Provide the (x, y) coordinate of the cell's center where the given text is located.  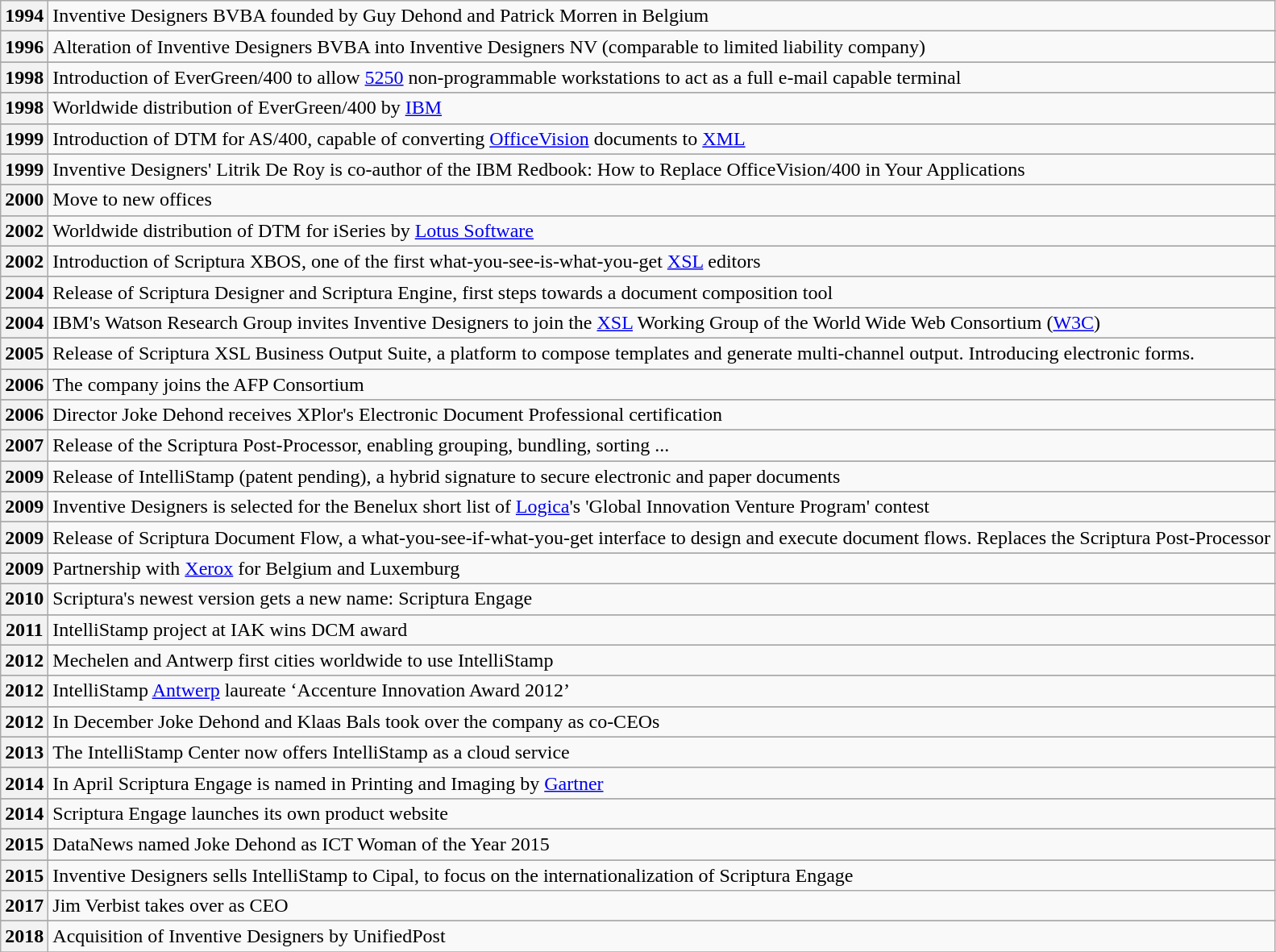
Inventive Designers is selected for the Benelux short list of Logica's 'Global Innovation Venture Program' contest (662, 507)
Release of the Scriptura Post-Processor, enabling grouping, bundling, sorting ... (662, 446)
Scriptura's newest version gets a new name: Scriptura Engage (662, 599)
The company joins the AFP Consortium (662, 385)
IBM's Watson Research Group invites Inventive Designers to join the XSL Working Group of the World Wide Web Consortium (W3C) (662, 322)
IntelliStamp project at IAK wins DCM award (662, 630)
Introduction of Scriptura XBOS, one of the first what-you-see-is-what-you-get XSL editors (662, 261)
Partnership with Xerox for Belgium and Luxemburg (662, 568)
IntelliStamp Antwerp laureate ‘Accenture Innovation Award 2012’ (662, 691)
Release of Scriptura XSL Business Output Suite, a platform to compose templates and generate multi-channel output. Introducing electronic forms. (662, 353)
Jim Verbist takes over as CEO (662, 906)
2005 (24, 353)
Inventive Designers' Litrik De Roy is co-author of the IBM Redbook: How to Replace OfficeVision/400 in Your Applications (662, 169)
Release of Scriptura Designer and Scriptura Engine, first steps towards a document composition tool (662, 292)
In December Joke Dehond and Klaas Bals took over the company as co-CEOs (662, 721)
2000 (24, 200)
Director Joke Dehond receives XPlor's Electronic Document Professional certification (662, 415)
Introduction of DTM for AS/400, capable of converting OfficeVision documents to XML (662, 139)
The IntelliStamp Center now offers IntelliStamp as a cloud service (662, 752)
1996 (24, 47)
In April Scriptura Engage is named in Printing and Imaging by Gartner (662, 783)
Inventive Designers sells IntelliStamp to Cipal, to focus on the internationalization of Scriptura Engage (662, 875)
Release of IntelliStamp (patent pending), a hybrid signature to secure electronic and paper documents (662, 476)
Inventive Designers BVBA founded by Guy Dehond and Patrick Morren in Belgium (662, 16)
Mechelen and Antwerp first cities worldwide to use IntelliStamp (662, 660)
Worldwide distribution of EverGreen/400 by IBM (662, 108)
Move to new offices (662, 200)
DataNews named Joke Dehond as ICT Woman of the Year 2015 (662, 844)
Scriptura Engage launches its own product website (662, 813)
2011 (24, 630)
1994 (24, 16)
2017 (24, 906)
2010 (24, 599)
2007 (24, 446)
Alteration of Inventive Designers BVBA into Inventive Designers NV (comparable to limited liability company) (662, 47)
Introduction of EverGreen/400 to allow 5250 non-programmable workstations to act as a full e-mail capable terminal (662, 77)
Worldwide distribution of DTM for iSeries by Lotus Software (662, 231)
2018 (24, 937)
2013 (24, 752)
Acquisition of Inventive Designers by UnifiedPost (662, 937)
